Determine the (X, Y) coordinate at the center of the cell enclosing the given text.  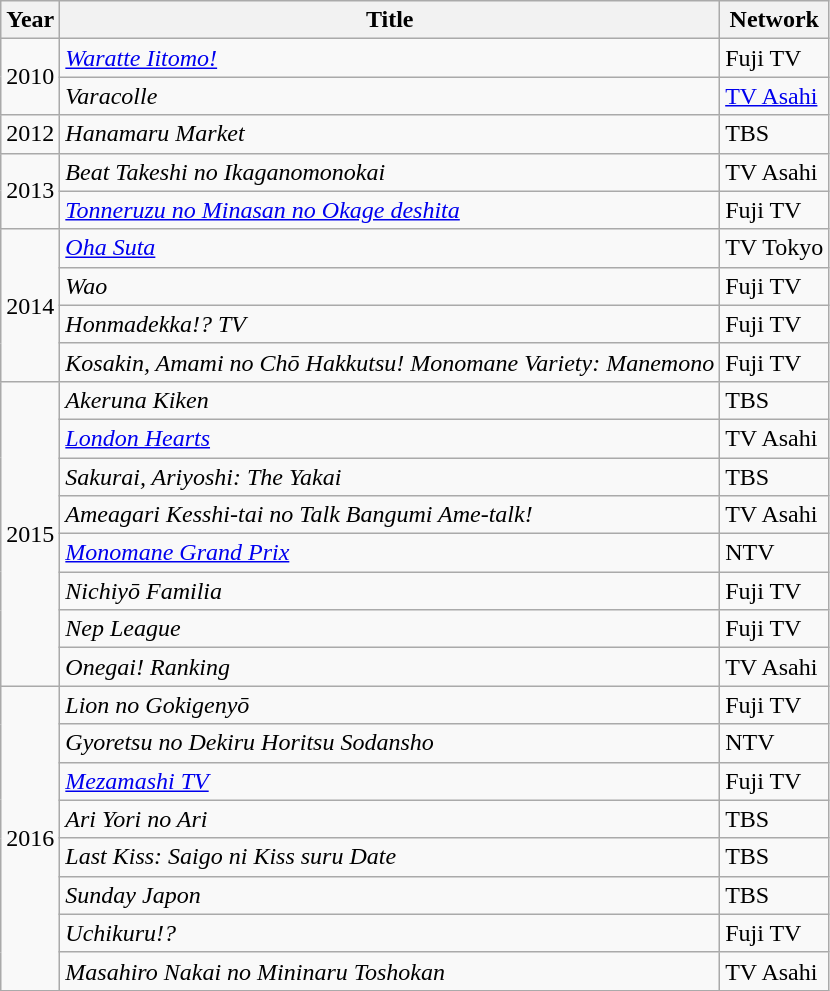
Monomane Grand Prix (390, 553)
Nichiyō Familia (390, 591)
2016 (30, 838)
Sakurai, Ariyoshi: The Yakai (390, 477)
Gyoretsu no Dekiru Horitsu Sodansho (390, 743)
Year (30, 20)
Uchikuru!? (390, 933)
Masahiro Nakai no Mininaru Toshokan (390, 971)
Honmadekka!? TV (390, 324)
Ameagari Kesshi-tai no Talk Bangumi Ame-talk! (390, 515)
2012 (30, 134)
Beat Takeshi no Ikaganomonokai (390, 172)
2010 (30, 77)
TV Tokyo (774, 248)
Lion no Gokigenyō (390, 705)
Sunday Japon (390, 895)
Wao (390, 286)
Title (390, 20)
Last Kiss: Saigo ni Kiss suru Date (390, 857)
Oha Suta (390, 248)
London Hearts (390, 438)
Hanamaru Market (390, 134)
Tonneruzu no Minasan no Okage deshita (390, 210)
Network (774, 20)
2013 (30, 191)
Onegai! Ranking (390, 667)
2015 (30, 533)
Ari Yori no Ari (390, 819)
2014 (30, 305)
Varacolle (390, 96)
Akeruna Kiken (390, 400)
Mezamashi TV (390, 781)
Nep League (390, 629)
Kosakin, Amami no Chō Hakkutsu! Monomane Variety: Manemono (390, 362)
Waratte Iitomo! (390, 58)
